For the text-containing cell, return its midpoint in [X, Y] coordinate format. 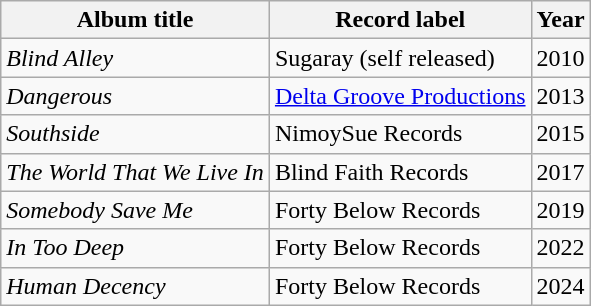
Dangerous [136, 96]
NimoySue Records [400, 134]
Delta Groove Productions [400, 96]
2019 [560, 210]
Year [560, 20]
2022 [560, 248]
Blind Alley [136, 58]
Record label [400, 20]
Sugaray (self released) [400, 58]
The World That We Live In [136, 172]
Album title [136, 20]
2010 [560, 58]
2015 [560, 134]
In Too Deep [136, 248]
2013 [560, 96]
2024 [560, 286]
2017 [560, 172]
Southside [136, 134]
Blind Faith Records [400, 172]
Human Decency [136, 286]
Somebody Save Me [136, 210]
